For the text-containing cell, return its midpoint in (x, y) coordinate format. 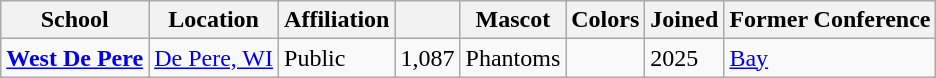
Colors (606, 20)
West De Pere (75, 58)
2025 (684, 58)
Location (214, 20)
Former Conference (830, 20)
Phantoms (513, 58)
Bay (830, 58)
De Pere, WI (214, 58)
Joined (684, 20)
School (75, 20)
Public (337, 58)
1,087 (428, 58)
Mascot (513, 20)
Affiliation (337, 20)
